Provide the (X, Y) coordinate of the cell's center where the given text is located.  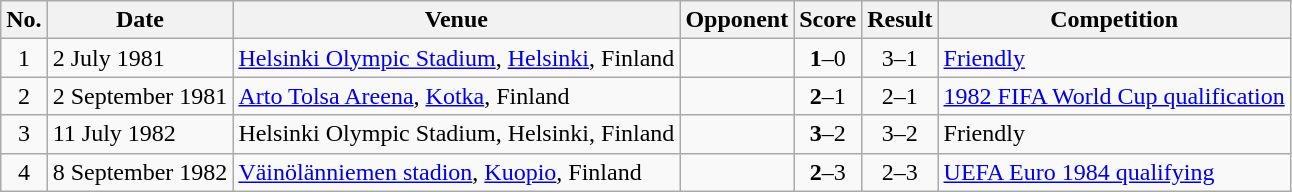
1–0 (828, 58)
Väinölänniemen stadion, Kuopio, Finland (456, 172)
No. (24, 20)
4 (24, 172)
Date (140, 20)
3–1 (900, 58)
2 (24, 96)
11 July 1982 (140, 134)
Venue (456, 20)
Arto Tolsa Areena, Kotka, Finland (456, 96)
Competition (1114, 20)
2 July 1981 (140, 58)
Score (828, 20)
Opponent (737, 20)
UEFA Euro 1984 qualifying (1114, 172)
2 September 1981 (140, 96)
8 September 1982 (140, 172)
1982 FIFA World Cup qualification (1114, 96)
3 (24, 134)
1 (24, 58)
Result (900, 20)
